Scan for the cell matching the given text and deliver its [x, y] coordinate at center. 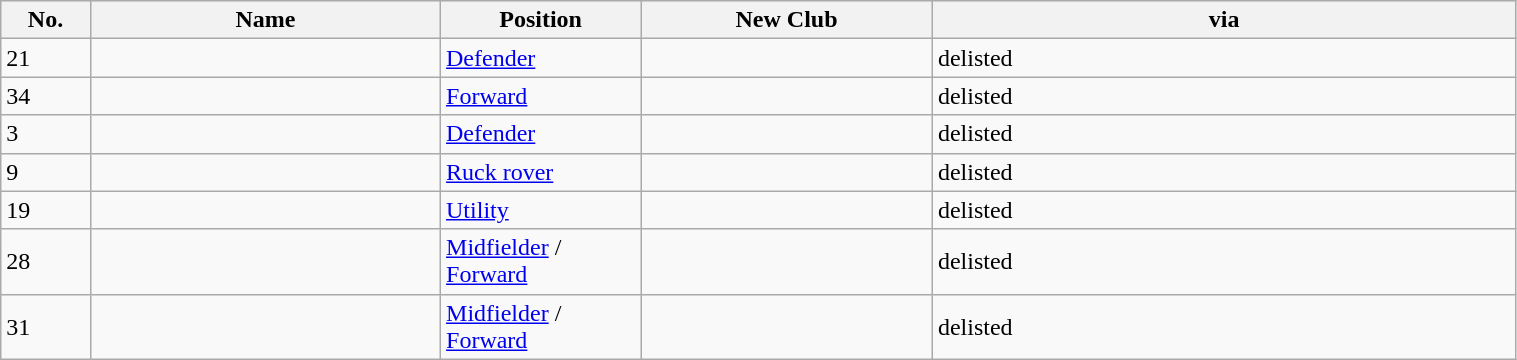
21 [46, 58]
No. [46, 20]
Ruck rover [541, 172]
Forward [541, 96]
via [1224, 20]
Position [541, 20]
9 [46, 172]
34 [46, 96]
Name [265, 20]
28 [46, 262]
19 [46, 210]
New Club [787, 20]
3 [46, 134]
Utility [541, 210]
31 [46, 326]
